From the cell containing the given text, extract its center point as (x, y) coordinate. 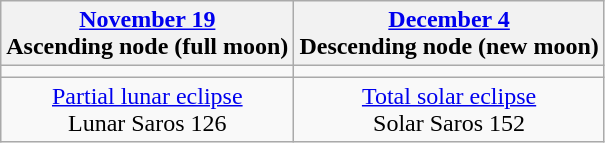
December 4Descending node (new moon) (449, 34)
Total solar eclipseSolar Saros 152 (449, 110)
November 19Ascending node (full moon) (148, 34)
Partial lunar eclipseLunar Saros 126 (148, 110)
